Pinpoint the cell where the given text exists, returning its [x, y] midpoint coordinate. 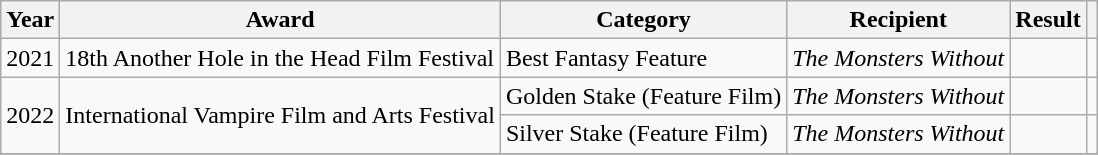
2021 [30, 58]
Award [280, 20]
International Vampire Film and Arts Festival [280, 115]
Best Fantasy Feature [643, 58]
Silver Stake (Feature Film) [643, 134]
18th Another Hole in the Head Film Festival [280, 58]
Result [1048, 20]
2022 [30, 115]
Golden Stake (Feature Film) [643, 96]
Recipient [898, 20]
Year [30, 20]
Category [643, 20]
